Capture the cell that displays the provided text and extract its [X, Y] central coordinate. 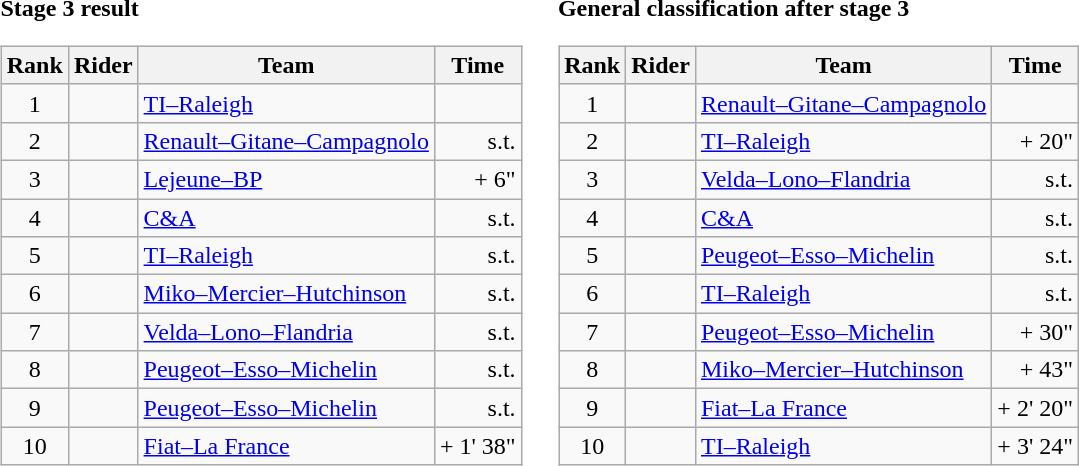
+ 30" [1036, 332]
+ 20" [1036, 141]
+ 2' 20" [1036, 408]
+ 6" [478, 179]
Lejeune–BP [286, 179]
+ 3' 24" [1036, 446]
+ 43" [1036, 370]
+ 1' 38" [478, 446]
